For the text-containing cell, return its midpoint in [x, y] coordinate format. 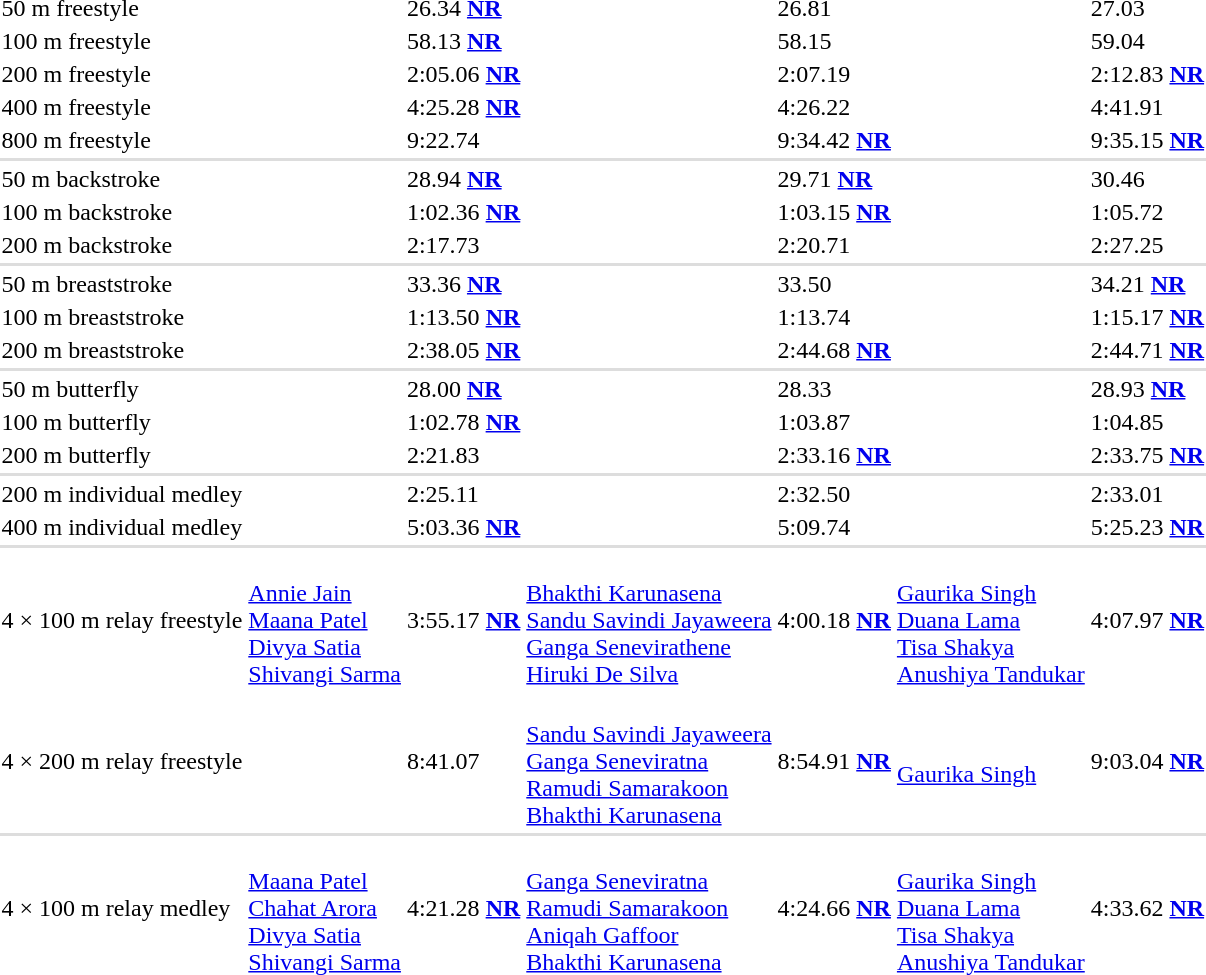
1:03.15 NR [834, 212]
58.15 [834, 41]
Bhakthi KarunasenaSandu Savindi JayaweeraGanga SeneviratheneHiruki De Silva [649, 620]
5:25.23 NR [1147, 527]
200 m freestyle [122, 74]
2:44.71 NR [1147, 350]
Annie JainMaana PatelDivya SatiaShivangi Sarma [325, 620]
200 m individual medley [122, 494]
4:07.97 NR [1147, 620]
9:34.42 NR [834, 140]
200 m backstroke [122, 245]
1:02.78 NR [463, 422]
100 m freestyle [122, 41]
5:03.36 NR [463, 527]
400 m freestyle [122, 107]
2:20.71 [834, 245]
3:55.17 NR [463, 620]
58.13 NR [463, 41]
5:09.74 [834, 527]
29.71 NR [834, 179]
2:38.05 NR [463, 350]
9:03.04 NR [1147, 761]
4 × 100 m relay freestyle [122, 620]
2:33.01 [1147, 494]
2:07.19 [834, 74]
1:02.36 NR [463, 212]
2:21.83 [463, 455]
9:22.74 [463, 140]
2:05.06 NR [463, 74]
100 m backstroke [122, 212]
1:03.87 [834, 422]
4:00.18 NR [834, 620]
1:13.50 NR [463, 317]
Sandu Savindi JayaweeraGanga SeneviratnaRamudi SamarakoonBhakthi Karunasena [649, 761]
9:35.15 NR [1147, 140]
59.04 [1147, 41]
33.50 [834, 284]
30.46 [1147, 179]
2:17.73 [463, 245]
4 × 200 m relay freestyle [122, 761]
28.93 NR [1147, 389]
50 m breaststroke [122, 284]
1:05.72 [1147, 212]
2:44.68 NR [834, 350]
2:33.75 NR [1147, 455]
1:15.17 NR [1147, 317]
4:26.22 [834, 107]
28.00 NR [463, 389]
8:54.91 NR [834, 761]
100 m butterfly [122, 422]
2:25.11 [463, 494]
28.33 [834, 389]
800 m freestyle [122, 140]
4:25.28 NR [463, 107]
2:12.83 NR [1147, 74]
400 m individual medley [122, 527]
2:32.50 [834, 494]
50 m butterfly [122, 389]
Gaurika SinghDuana LamaTisa ShakyaAnushiya Tandukar [990, 620]
200 m butterfly [122, 455]
33.36 NR [463, 284]
2:27.25 [1147, 245]
2:33.16 NR [834, 455]
1:04.85 [1147, 422]
34.21 NR [1147, 284]
8:41.07 [463, 761]
200 m breaststroke [122, 350]
4:41.91 [1147, 107]
28.94 NR [463, 179]
1:13.74 [834, 317]
Gaurika Singh [990, 761]
100 m breaststroke [122, 317]
50 m backstroke [122, 179]
